For the text-containing cell, return its midpoint in (x, y) coordinate format. 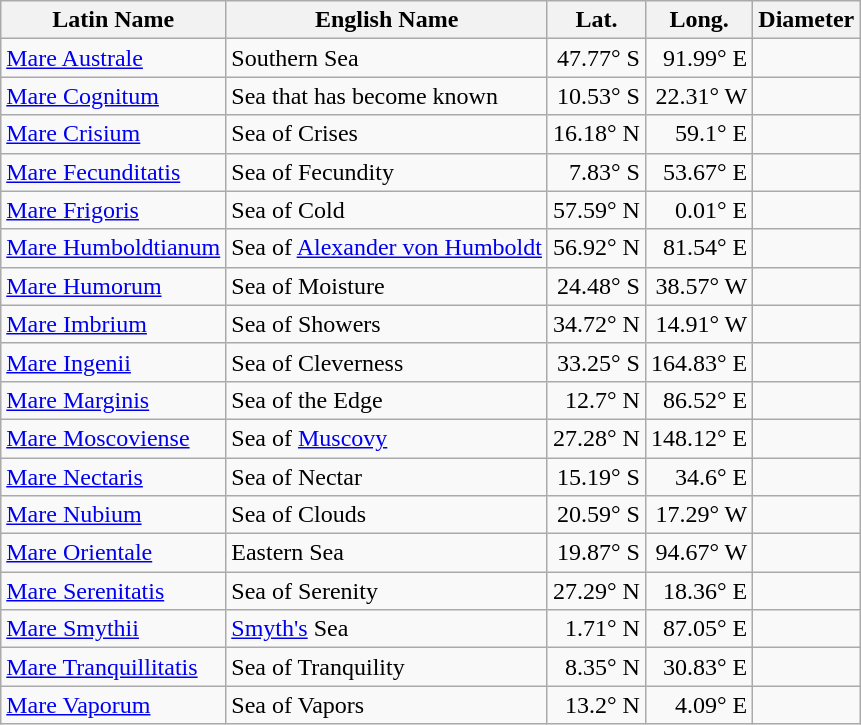
Sea of Crises (387, 134)
Mare Australe (114, 58)
Mare Crisium (114, 134)
Mare Frigoris (114, 210)
87.05° E (698, 629)
27.29° N (596, 591)
Sea of Muscovy (387, 438)
Mare Fecunditatis (114, 172)
56.92° N (596, 248)
17.29° W (698, 515)
12.7° N (596, 400)
Mare Moscoviense (114, 438)
34.72° N (596, 324)
0.01° E (698, 210)
Mare Cognitum (114, 96)
27.28° N (596, 438)
33.25° S (596, 362)
59.1° E (698, 134)
Sea of the Edge (387, 400)
81.54° E (698, 248)
30.83° E (698, 667)
Mare Nubium (114, 515)
Sea of Cold (387, 210)
4.09° E (698, 705)
10.53° S (596, 96)
22.31° W (698, 96)
Sea of Cleverness (387, 362)
19.87° S (596, 553)
Sea of Tranquility (387, 667)
15.19° S (596, 477)
94.67° W (698, 553)
Mare Smythii (114, 629)
53.67° E (698, 172)
Sea of Nectar (387, 477)
47.77° S (596, 58)
Sea of Vapors (387, 705)
Mare Vaporum (114, 705)
91.99° E (698, 58)
20.59° S (596, 515)
1.71° N (596, 629)
34.6° E (698, 477)
Mare Orientale (114, 553)
Sea of Clouds (387, 515)
Sea of Alexander von Humboldt (387, 248)
Southern Sea (387, 58)
86.52° E (698, 400)
Mare Humorum (114, 286)
14.91° W (698, 324)
English Name (387, 20)
Mare Humboldtianum (114, 248)
7.83° S (596, 172)
Sea of Fecundity (387, 172)
Sea of Showers (387, 324)
Lat. (596, 20)
Smyth's Sea (387, 629)
Mare Tranquillitatis (114, 667)
Mare Ingenii (114, 362)
Mare Imbrium (114, 324)
Mare Marginis (114, 400)
Mare Nectaris (114, 477)
57.59° N (596, 210)
Diameter (806, 20)
Long. (698, 20)
148.12° E (698, 438)
38.57° W (698, 286)
Sea that has become known (387, 96)
Sea of Moisture (387, 286)
Mare Serenitatis (114, 591)
Sea of Serenity (387, 591)
Latin Name (114, 20)
16.18° N (596, 134)
24.48° S (596, 286)
8.35° N (596, 667)
18.36° E (698, 591)
Eastern Sea (387, 553)
13.2° N (596, 705)
164.83° E (698, 362)
